Identify which cell holds the provided text, then report its [x, y] central coordinate. 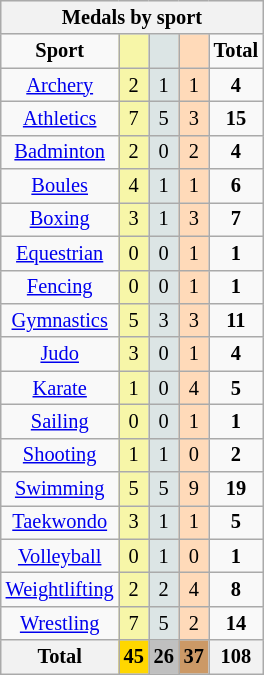
Boxing [60, 219]
Taekwondo [60, 522]
Badminton [60, 152]
Medals by sport [132, 17]
Sailing [60, 421]
Swimming [60, 489]
Gymnastics [60, 320]
Fencing [60, 287]
11 [236, 320]
Volleyball [60, 556]
Weightlifting [60, 589]
8 [236, 589]
Shooting [60, 455]
9 [194, 489]
14 [236, 623]
Wrestling [60, 623]
Athletics [60, 118]
Karate [60, 388]
26 [164, 657]
45 [134, 657]
19 [236, 489]
Judo [60, 354]
Archery [60, 85]
Equestrian [60, 253]
6 [236, 186]
37 [194, 657]
Sport [60, 51]
108 [236, 657]
15 [236, 118]
Boules [60, 186]
